From the cell containing the given text, extract its center point as (X, Y) coordinate. 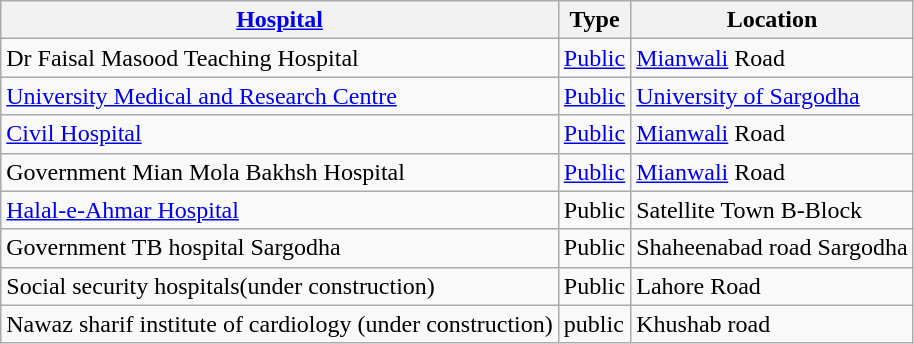
Shaheenabad road Sargodha (772, 248)
Hospital (280, 20)
Government TB hospital Sargodha (280, 248)
Civil Hospital (280, 134)
Dr Faisal Masood Teaching Hospital (280, 58)
Social security hospitals(under construction) (280, 286)
Type (594, 20)
Satellite Town B-Block (772, 210)
Nawaz sharif institute of cardiology (under construction) (280, 324)
Government Mian Mola Bakhsh Hospital (280, 172)
Halal-e-Ahmar Hospital (280, 210)
Khushab road (772, 324)
Lahore Road (772, 286)
University Medical and Research Centre (280, 96)
public (594, 324)
Location (772, 20)
University of Sargodha (772, 96)
